Identify which cell holds the provided text, then report its (X, Y) central coordinate. 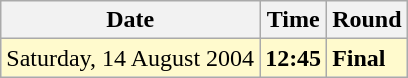
Date (130, 20)
12:45 (294, 58)
Round (367, 20)
Final (367, 58)
Saturday, 14 August 2004 (130, 58)
Time (294, 20)
